Detect which cell encompasses the target text, then output its (X, Y) center coordinate. 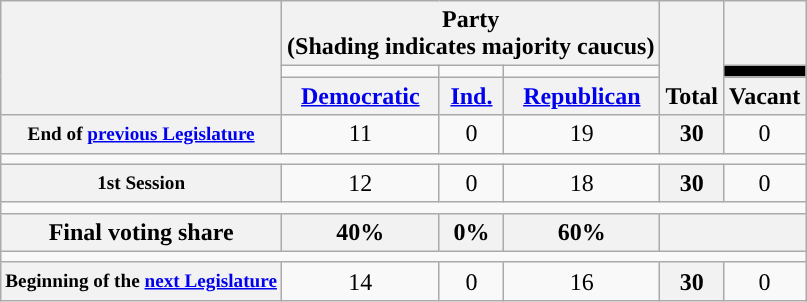
12 (361, 183)
40% (361, 232)
Total (692, 58)
Republican (582, 96)
Beginning of the next Legislature (142, 281)
11 (361, 134)
End of previous Legislature (142, 134)
Vacant (764, 96)
60% (582, 232)
18 (582, 183)
0% (472, 232)
19 (582, 134)
Party (Shading indicates majority caucus) (471, 34)
1st Session (142, 183)
14 (361, 281)
16 (582, 281)
Final voting share (142, 232)
Ind. (472, 96)
Democratic (361, 96)
